Return (x, y) of the center of cell containing provided text 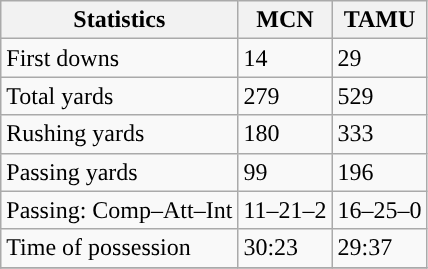
Passing: Comp–Att–Int (120, 210)
16–25–0 (380, 210)
Passing yards (120, 172)
MCN (285, 20)
99 (285, 172)
333 (380, 134)
196 (380, 172)
29 (380, 58)
TAMU (380, 20)
Time of possession (120, 248)
11–21–2 (285, 210)
Statistics (120, 20)
29:37 (380, 248)
180 (285, 134)
Total yards (120, 96)
14 (285, 58)
529 (380, 96)
Rushing yards (120, 134)
First downs (120, 58)
30:23 (285, 248)
279 (285, 96)
